Capture the cell that displays the provided text and extract its [X, Y] central coordinate. 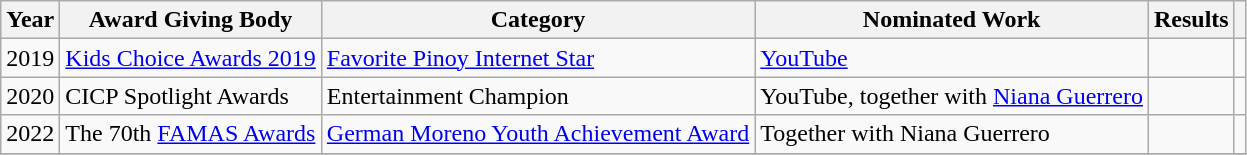
CICP Spotlight Awards [191, 96]
Award Giving Body [191, 20]
Favorite Pinoy Internet Star [538, 58]
German Moreno Youth Achievement Award [538, 134]
Kids Choice Awards 2019 [191, 58]
Category [538, 20]
Together with Niana Guerrero [952, 134]
2022 [30, 134]
Entertainment Champion [538, 96]
Year [30, 20]
Nominated Work [952, 20]
2019 [30, 58]
YouTube [952, 58]
Results [1191, 20]
YouTube, together with Niana Guerrero [952, 96]
2020 [30, 96]
The 70th FAMAS Awards [191, 134]
